Identify which cell holds the provided text, then report its (X, Y) central coordinate. 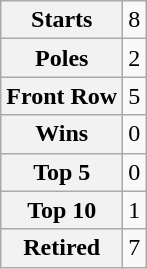
Wins (62, 134)
Top 10 (62, 210)
8 (134, 20)
2 (134, 58)
Top 5 (62, 172)
5 (134, 96)
Starts (62, 20)
Poles (62, 58)
1 (134, 210)
Retired (62, 248)
Front Row (62, 96)
7 (134, 248)
